Determine the (x, y) coordinate at the center of the cell enclosing the given text.  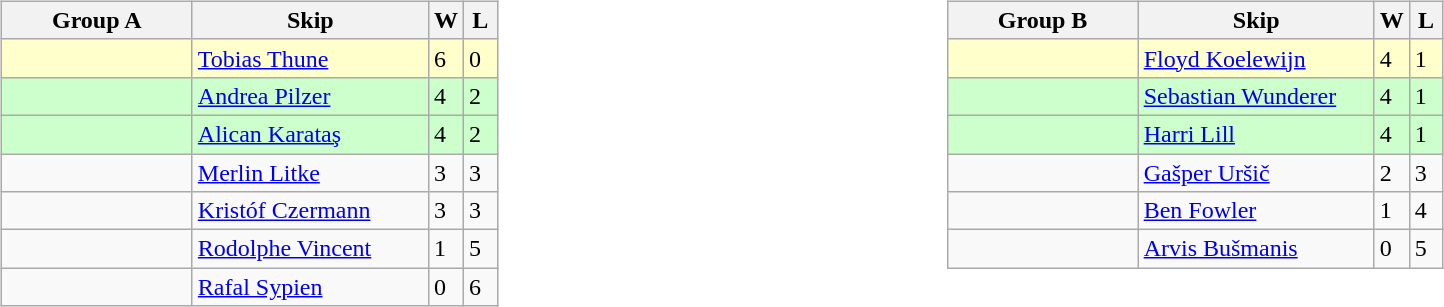
Floyd Koelewijn (1256, 58)
Group B (1042, 20)
Rafal Sypien (310, 287)
Ben Fowler (1256, 211)
Kristóf Czermann (310, 211)
Gašper Uršič (1256, 173)
Harri Lill (1256, 134)
Tobias Thune (310, 58)
Merlin Litke (310, 173)
Arvis Bušmanis (1256, 249)
Alican Karataş (310, 134)
Sebastian Wunderer (1256, 96)
Andrea Pilzer (310, 96)
Rodolphe Vincent (310, 249)
Group A (96, 20)
